Output the (X, Y) coordinate of the center of the cell containing the given text.  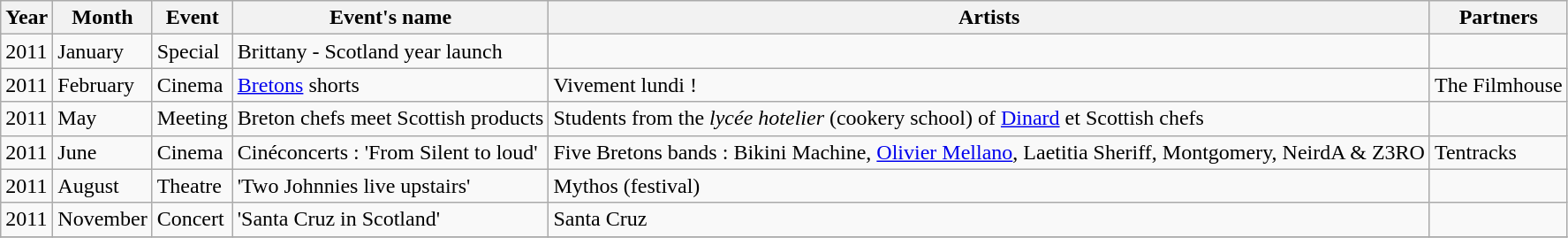
Special (193, 51)
Artists (989, 18)
June (102, 152)
November (102, 219)
Cinéconcerts : 'From Silent to loud' (390, 152)
Year (27, 18)
Santa Cruz (989, 219)
Event (193, 18)
Month (102, 18)
Partners (1498, 18)
Breton chefs meet Scottish products (390, 119)
August (102, 186)
Students from the lycée hotelier (cookery school) of Dinard et Scottish chefs (989, 119)
Mythos (festival) (989, 186)
Theatre (193, 186)
Tentracks (1498, 152)
'Santa Cruz in Scotland' (390, 219)
Bretons shorts (390, 85)
Brittany - Scotland year launch (390, 51)
Meeting (193, 119)
Event's name (390, 18)
Five Bretons bands : Bikini Machine, Olivier Mellano, Laetitia Sheriff, Montgomery, NeirdA & Z3RO (989, 152)
'Two Johnnies live upstairs' (390, 186)
January (102, 51)
Vivement lundi ! (989, 85)
The Filmhouse (1498, 85)
Concert (193, 219)
May (102, 119)
February (102, 85)
